Return the (x, y) coordinate for the center point of the cell that contains the specified text.  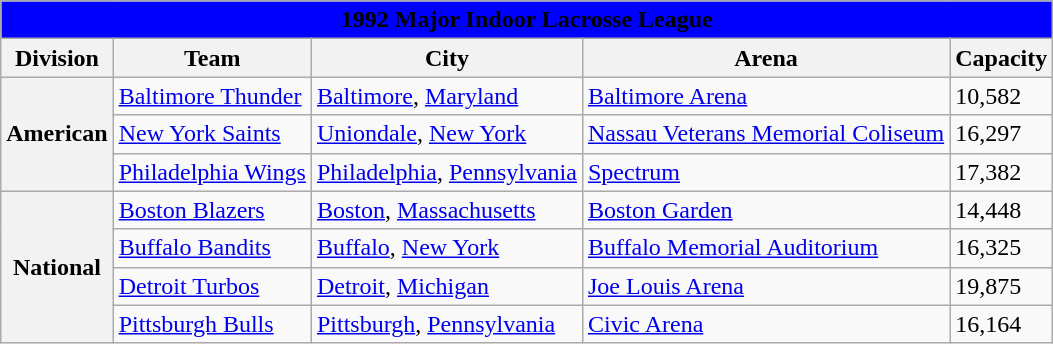
Baltimore Thunder (212, 96)
Boston Garden (766, 210)
Philadelphia Wings (212, 172)
Baltimore, Maryland (446, 96)
Philadelphia, Pennsylvania (446, 172)
Detroit, Michigan (446, 286)
Detroit Turbos (212, 286)
Nassau Veterans Memorial Coliseum (766, 134)
1992 Major Indoor Lacrosse League (527, 20)
Team (212, 58)
National (57, 267)
Baltimore Arena (766, 96)
Buffalo, New York (446, 248)
Pittsburgh Bulls (212, 324)
Buffalo Memorial Auditorium (766, 248)
17,382 (1002, 172)
Arena (766, 58)
Joe Louis Arena (766, 286)
City (446, 58)
Buffalo Bandits (212, 248)
Civic Arena (766, 324)
Pittsburgh, Pennsylvania (446, 324)
14,448 (1002, 210)
Boston, Massachusetts (446, 210)
10,582 (1002, 96)
19,875 (1002, 286)
16,325 (1002, 248)
New York Saints (212, 134)
Division (57, 58)
American (57, 134)
Spectrum (766, 172)
16,297 (1002, 134)
Capacity (1002, 58)
Boston Blazers (212, 210)
16,164 (1002, 324)
Uniondale, New York (446, 134)
